Provide the [x, y] coordinate of the cell's center where the given text is located.  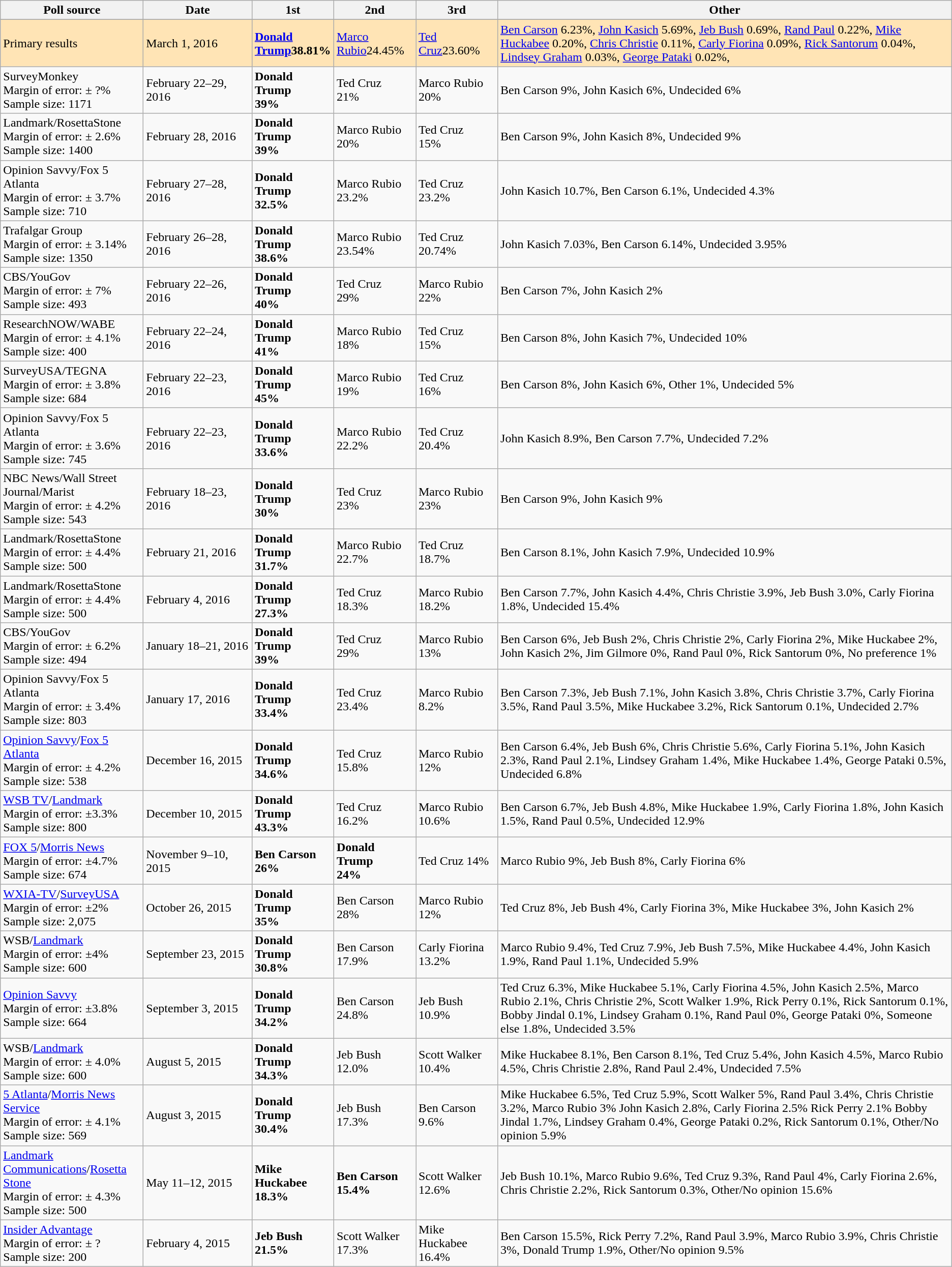
October 26, 2015 [198, 908]
Marco Rubio18% [374, 338]
Marco Rubio22% [457, 291]
Ben Carson28% [374, 908]
Donald Trump33.6% [293, 438]
CBS/YouGovMargin of error: ± 6.2%Sample size: 494 [72, 646]
February 26–28, 2016 [198, 244]
Donald Trump32.5% [293, 190]
Ben Carson 9%, John Kasich 9% [725, 498]
Landmark Communications/Rosetta StoneMargin of error: ± 4.3%Sample size: 500 [72, 1183]
Ted Cruz 14% [457, 861]
2nd [374, 10]
WSB TV/LandmarkMargin of error: ±3.3%Sample size: 800 [72, 814]
Other [725, 10]
December 16, 2015 [198, 761]
Opinion Savvy/Fox 5 AtlantaMargin of error: ± 4.2%Sample size: 538 [72, 761]
Ben Carson15.4% [374, 1183]
3rd [457, 10]
Landmark/RosettaStoneMargin of error: ± 2.6%Sample size: 1400 [72, 137]
February 4, 2016 [198, 599]
Ted Cruz 8%, Jeb Bush 4%, Carly Fiorina 3%, Mike Huckabee 3%, John Kasich 2% [725, 908]
Donald Trump30.8% [293, 954]
Donald Trump34.6% [293, 761]
NBC News/Wall StreetJournal/MaristMargin of error: ± 4.2%Sample size: 543 [72, 498]
Marco Rubio23.2% [374, 190]
Donald Trump30.4% [293, 1115]
Ted Cruz23.4% [374, 700]
Donald Trump27.3% [293, 599]
Jeb Bush 10.1%, Marco Rubio 9.6%, Ted Cruz 9.3%, Rand Paul 4%, Carly Fiorina 2.6%, Chris Christie 2.2%, Rick Santorum 0.3%, Other/No opinion 15.6% [725, 1183]
Opinion Savvy/Fox 5 AtlantaMargin of error: ± 3.7% Sample size: 710 [72, 190]
September 3, 2015 [198, 1008]
February 27–28, 2016 [198, 190]
Jeb Bush12.0% [374, 1062]
Donald Trump40% [293, 291]
Donald Trump35% [293, 908]
February 18–23, 2016 [198, 498]
February 22–29, 2016 [198, 90]
Donald Trump38.81% [293, 43]
Scott Walker17.3% [374, 1243]
February 4, 2015 [198, 1243]
Ben Carson 7%, John Kasich 2% [725, 291]
Ted Cruz 15.8% [374, 761]
December 10, 2015 [198, 814]
Ben Carson 6.7%, Jeb Bush 4.8%, Mike Huckabee 1.9%, Carly Fiorina 1.8%, John Kasich 1.5%, Rand Paul 0.5%, Undecided 12.9% [725, 814]
Scott Walker12.6% [457, 1183]
Date [198, 10]
Jeb Bush21.5% [293, 1243]
Ben Carson 9%, John Kasich 8%, Undecided 9% [725, 137]
Ted Cruz23.2% [457, 190]
September 23, 2015 [198, 954]
August 3, 2015 [198, 1115]
Ted Cruz18.7% [457, 552]
Donald Trump41% [293, 338]
Ben Carson 7.7%, John Kasich 4.4%, Chris Christie 3.9%, Jeb Bush 3.0%, Carly Fiorina 1.8%, Undecided 15.4% [725, 599]
ResearchNOW/WABEMargin of error: ± 4.1% Sample size: 400 [72, 338]
Marco Rubio13% [457, 646]
Ted Cruz16% [457, 384]
John Kasich 7.03%, Ben Carson 6.14%, Undecided 3.95% [725, 244]
Marco Rubio 9%, Jeb Bush 8%, Carly Fiorina 6% [725, 861]
Scott Walker10.4% [457, 1062]
Donald Trump43.3% [293, 814]
January 18–21, 2016 [198, 646]
Marco Rubio23.54% [374, 244]
Mike Huckabee18.3% [293, 1183]
May 11–12, 2015 [198, 1183]
Mike Huckabee16.4% [457, 1243]
Ted Cruz21% [374, 90]
5 Atlanta/Morris News ServiceMargin of error: ± 4.1%Sample size: 569 [72, 1115]
Jeb Bush17.3% [374, 1115]
Marco Rubio23% [457, 498]
Carly Fiorina 13.2% [457, 954]
Opinion Savvy/Fox 5 AtlantaMargin of error: ± 3.6% Sample size: 745 [72, 438]
January 17, 2016 [198, 700]
Ben Carson26% [293, 861]
Marco Rubio 9.4%, Ted Cruz 7.9%, Jeb Bush 7.5%, Mike Huckabee 4.4%, John Kasich 1.9%, Rand Paul 1.1%, Undecided 5.9% [725, 954]
Marco Rubio24.45% [374, 43]
FOX 5/Morris NewsMargin of error: ±4.7%Sample size: 674 [72, 861]
Ben Carson9.6% [457, 1115]
Ben Carson 8%, John Kasich 7%, Undecided 10% [725, 338]
Donald Trump34.3% [293, 1062]
Donald Trump30% [293, 498]
1st [293, 10]
February 21, 2016 [198, 552]
November 9–10, 2015 [198, 861]
August 5, 2015 [198, 1062]
Marco Rubio 10.6% [457, 814]
Trafalgar GroupMargin of error: ± 3.14% Sample size: 1350 [72, 244]
February 22–24, 2016 [198, 338]
Ted Cruz18.3% [374, 599]
Jeb Bush10.9% [457, 1008]
February 28, 2016 [198, 137]
Ben Carson24.8% [374, 1008]
Donald Trump31.7% [293, 552]
Donald Trump45% [293, 384]
Marco Rubio22.2% [374, 438]
WXIA-TV/SurveyUSAMargin of error: ±2%Sample size: 2,075 [72, 908]
John Kasich 10.7%, Ben Carson 6.1%, Undecided 4.3% [725, 190]
Ben Carson17.9% [374, 954]
Donald Trump34.2% [293, 1008]
Marco Rubio22.7% [374, 552]
WSB/LandmarkMargin of error: ±4%Sample size: 600 [72, 954]
WSB/LandmarkMargin of error: ± 4.0%Sample size: 600 [72, 1062]
Ben Carson 8.1%, John Kasich 7.9%, Undecided 10.9% [725, 552]
Marco Rubio18.2% [457, 599]
Ted Cruz20.74% [457, 244]
March 1, 2016 [198, 43]
Donald Trump24% [374, 861]
John Kasich 8.9%, Ben Carson 7.7%, Undecided 7.2% [725, 438]
Ben Carson 8%, John Kasich 6%, Other 1%, Undecided 5% [725, 384]
Mike Huckabee 8.1%, Ben Carson 8.1%, Ted Cruz 5.4%, John Kasich 4.5%, Marco Rubio 4.5%, Chris Christie 2.8%, Rand Paul 2.4%, Undecided 7.5% [725, 1062]
Insider AdvantageMargin of error: ± ?Sample size: 200 [72, 1243]
Primary results [72, 43]
February 22–26, 2016 [198, 291]
CBS/YouGovMargin of error: ± 7% Sample size: 493 [72, 291]
Ted Cruz 16.2% [374, 814]
Opinion SavvyMargin of error: ±3.8%Sample size: 664 [72, 1008]
Ted Cruz23% [374, 498]
Marco Rubio8.2% [457, 700]
Ted Cruz20.4% [457, 438]
SurveyMonkeyMargin of error: ± ?% Sample size: 1171 [72, 90]
Marco Rubio19% [374, 384]
SurveyUSA/TEGNAMargin of error: ± 3.8% Sample size: 684 [72, 384]
Ted Cruz23.60% [457, 43]
Ben Carson 15.5%, Rick Perry 7.2%, Rand Paul 3.9%, Marco Rubio 3.9%, Chris Christie 3%, Donald Trump 1.9%, Other/No opinion 9.5% [725, 1243]
Donald Trump33.4% [293, 700]
Ben Carson 9%, John Kasich 6%, Undecided 6% [725, 90]
Poll source [72, 10]
Donald Trump38.6% [293, 244]
Opinion Savvy/Fox 5 AtlantaMargin of error: ± 3.4% Sample size: 803 [72, 700]
